Capture the cell that displays the provided text and extract its (x, y) central coordinate. 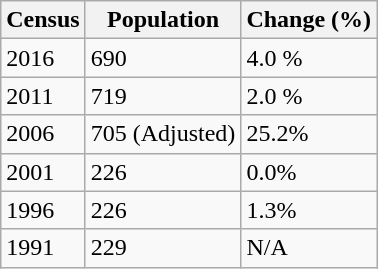
229 (163, 248)
2011 (43, 96)
2001 (43, 172)
25.2% (309, 134)
N/A (309, 248)
0.0% (309, 172)
1991 (43, 248)
2016 (43, 58)
719 (163, 96)
Census (43, 20)
Change (%) (309, 20)
4.0 % (309, 58)
705 (Adjusted) (163, 134)
2006 (43, 134)
1996 (43, 210)
1.3% (309, 210)
2.0 % (309, 96)
690 (163, 58)
Population (163, 20)
